Pinpoint the cell where the given text exists, returning its (X, Y) midpoint coordinate. 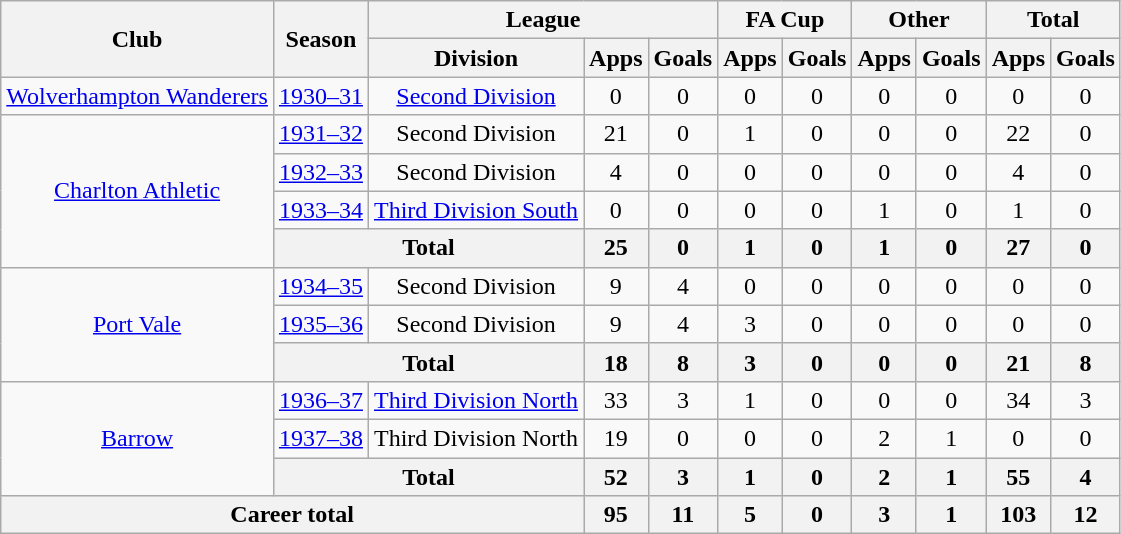
103 (1018, 515)
34 (1018, 400)
Club (138, 39)
League (542, 20)
1933–34 (320, 210)
Other (919, 20)
12 (1086, 515)
22 (1018, 134)
Barrow (138, 438)
1930–31 (320, 96)
19 (616, 438)
11 (683, 515)
52 (616, 477)
1934–35 (320, 286)
1931–32 (320, 134)
Career total (292, 515)
1936–37 (320, 400)
25 (616, 248)
FA Cup (785, 20)
27 (1018, 248)
Charlton Athletic (138, 191)
95 (616, 515)
Third Division South (476, 210)
55 (1018, 477)
33 (616, 400)
18 (616, 362)
Port Vale (138, 324)
Division (476, 58)
5 (750, 515)
Season (320, 39)
1932–33 (320, 172)
1935–36 (320, 324)
Wolverhampton Wanderers (138, 96)
1937–38 (320, 438)
